Identify which cell holds the provided text, then report its (x, y) central coordinate. 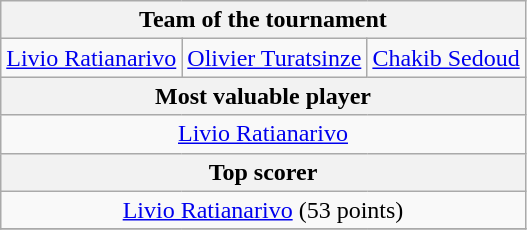
Most valuable player (263, 96)
Chakib Sedoud (446, 58)
Livio Ratianarivo (53 points) (263, 210)
Top scorer (263, 172)
Olivier Turatsinze (274, 58)
Team of the tournament (263, 20)
